Pinpoint the cell where the given text exists, returning its [x, y] midpoint coordinate. 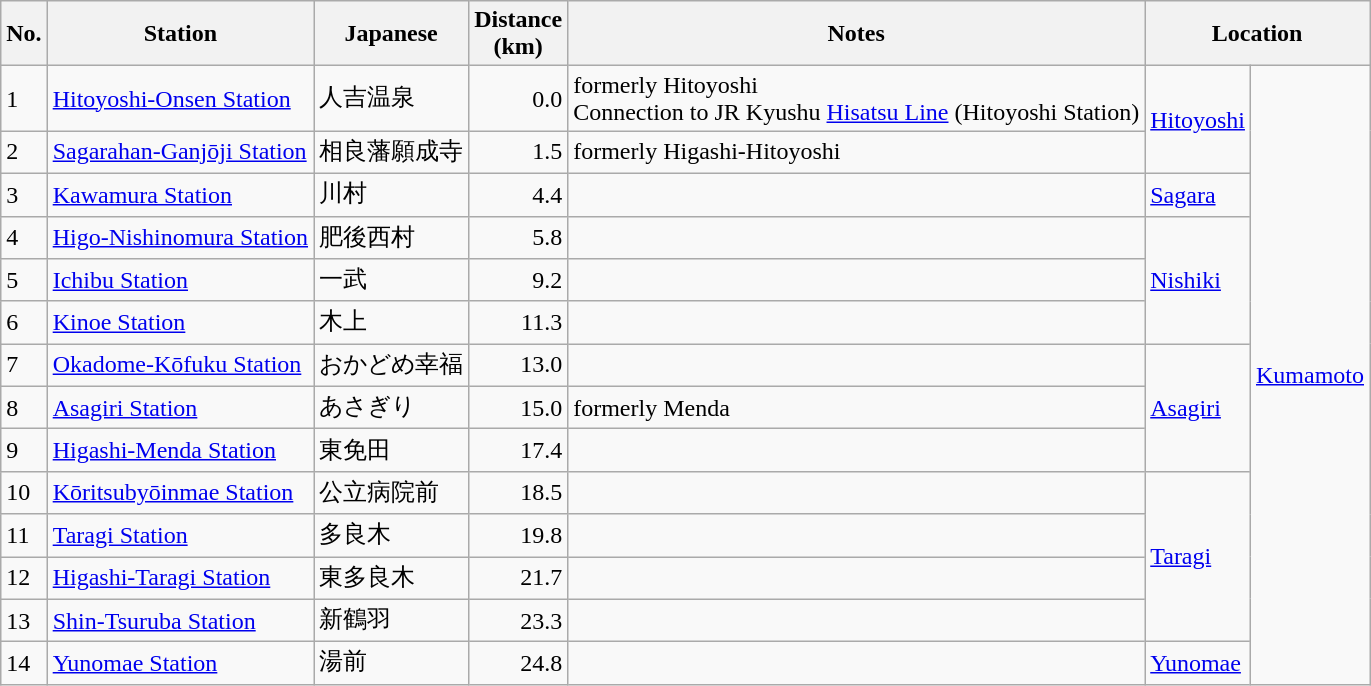
6 [24, 322]
肥後西村 [392, 238]
9.2 [518, 280]
13 [24, 620]
Nishiki [1198, 280]
Higashi-Menda Station [180, 450]
Kawamura Station [180, 194]
Shin-Tsuruba Station [180, 620]
19.8 [518, 536]
木上 [392, 322]
多良木 [392, 536]
7 [24, 366]
公立病院前 [392, 492]
東多良木 [392, 578]
17.4 [518, 450]
Asagiri [1198, 408]
21.7 [518, 578]
No. [24, 34]
Notes [856, 34]
formerly Higashi-Hitoyoshi [856, 152]
13.0 [518, 366]
Okadome-Kōfuku Station [180, 366]
5.8 [518, 238]
Taragi Station [180, 536]
Ichibu Station [180, 280]
2 [24, 152]
あさぎり [392, 408]
Japanese [392, 34]
おかどめ幸福 [392, 366]
Yunomae [1198, 664]
人吉温泉 [392, 98]
新鶴羽 [392, 620]
Kumamoto [1310, 375]
川村 [392, 194]
Taragi [1198, 556]
18.5 [518, 492]
1.5 [518, 152]
14 [24, 664]
Location [1258, 34]
4.4 [518, 194]
23.3 [518, 620]
0.0 [518, 98]
Asagiri Station [180, 408]
Higo-Nishinomura Station [180, 238]
相良藩願成寺 [392, 152]
Hitoyoshi [1198, 120]
Station [180, 34]
1 [24, 98]
4 [24, 238]
Higashi-Taragi Station [180, 578]
11 [24, 536]
formerly Menda [856, 408]
東免田 [392, 450]
15.0 [518, 408]
湯前 [392, 664]
一武 [392, 280]
10 [24, 492]
Sagara [1198, 194]
3 [24, 194]
Kinoe Station [180, 322]
24.8 [518, 664]
5 [24, 280]
Hitoyoshi-Onsen Station [180, 98]
Distance(km) [518, 34]
Yunomae Station [180, 664]
Kōritsubyōinmae Station [180, 492]
11.3 [518, 322]
formerly HitoyoshiConnection to JR Kyushu Hisatsu Line (Hitoyoshi Station) [856, 98]
8 [24, 408]
Sagarahan-Ganjōji Station [180, 152]
12 [24, 578]
9 [24, 450]
